Locate the cell with the specified text and output its [x, y] center coordinate. 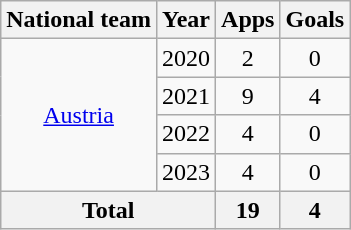
Apps [248, 20]
9 [248, 96]
19 [248, 210]
2020 [186, 58]
National team [79, 20]
2 [248, 58]
2023 [186, 172]
Year [186, 20]
Total [108, 210]
Goals [315, 20]
2022 [186, 134]
2021 [186, 96]
Austria [79, 115]
